Locate the cell with the specified text and output its (x, y) center coordinate. 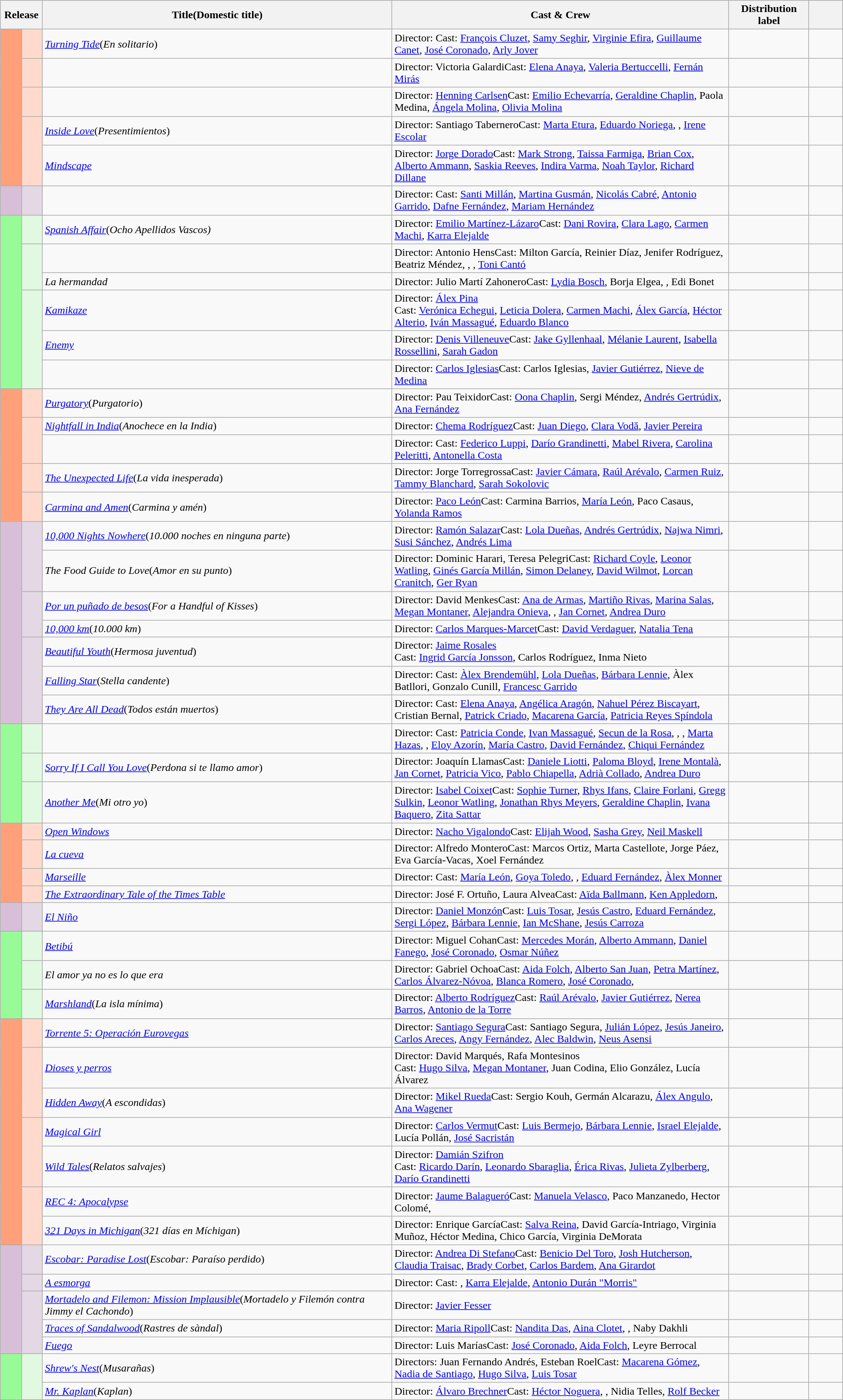
La hermandad (217, 281)
Director: Henning CarlsenCast: Emilio Echevarría, Geraldine Chaplin, Paola Medina, Ángela Molina, Olivia Molina (561, 101)
Carmina and Amen(Carmina y amén) (217, 507)
Director: Álvaro BrechnerCast: Héctor Noguera, , Nidia Telles, Rolf Becker (561, 1391)
The Unexpected Life(La vida inesperada) (217, 478)
La cueva (217, 854)
Director: Ramón SalazarCast: Lola Dueñas, Andrés Gertrúdix, Najwa Nimri, Susi Sánchez, Andrés Lima (561, 536)
Director: Mikel RuedaCast: Sergio Kouh, Germán Alcarazu, Álex Angulo, Ana Wagener (561, 1102)
The Food Guide to Love(Amor en su punto) (217, 571)
REC 4: Apocalypse (217, 1201)
Director: Jorge TorregrossaCast: Javier Cámara, Raúl Arévalo, Carmen Ruiz, Tammy Blanchard, Sarah Sokolovic (561, 478)
Torrente 5: Operación Eurovegas (217, 1033)
Director: Chema RodríguezCast: Juan Diego, Clara Vodă, Javier Pereira (561, 426)
Distribution label (769, 15)
Mr. Kaplan(Kaplan) (217, 1391)
Traces of Sandalwood(Rastres de sàndal) (217, 1328)
Director: Cast: Patricia Conde, Ivan Massagué, Secun de la Rosa, , , Marta Hazas, , Eloy Azorín, María Castro, David Fernández, Chiqui Fernández (561, 738)
Beautiful Youth(Hermosa juventud) (217, 651)
Director: Daniel MonzónCast: Luis Tosar, Jesús Castro, Eduard Fernández, Sergi López, Bárbara Lennie, Ian McShane, Jesús Carroza (561, 917)
Enemy (217, 345)
Mindscape (217, 165)
Director: Jaime Rosales Cast: Ingrid García Jonsson, Carlos Rodríguez, Inma Nieto (561, 651)
Director: Carlos IglesiasCast: Carlos Iglesias, Javier Gutiérrez, Nieve de Medina (561, 374)
Director: Luis MaríasCast: José Coronado, Aida Folch, Leyre Berrocal (561, 1345)
Escobar: Paradise Lost(Escobar: Paraíso perdido) (217, 1259)
Sorry If I Call You Love(Perdona si te llamo amor) (217, 767)
Open Windows (217, 831)
El amor ya no es lo que era (217, 975)
Director: Joaquín LlamasCast: Daniele Liotti, Paloma Bloyd, Irene Montalà, Jan Cornet, Patricia Vico, Pablo Chiapella, Adrià Collado, Andrea Duro (561, 767)
Release (21, 15)
El Niño (217, 917)
10,000 km(10.000 km) (217, 629)
Hidden Away(A escondidas) (217, 1102)
Director: Julio Martí ZahoneroCast: Lydia Bosch, Borja Elgea, , Edi Bonet (561, 281)
Director: Cast: Santi Millán, Martina Gusmán, Nicolás Cabré, Antonio Garrido, Dafne Fernández, Mariam Hernández (561, 200)
Director: Santiago SeguraCast: Santiago Segura, Julián López, Jesús Janeiro, Carlos Areces, Angy Fernández, Alec Baldwin, Neus Asensi (561, 1033)
10,000 Nights Nowhere(10.000 noches en ninguna parte) (217, 536)
Betibú (217, 946)
Magical Girl (217, 1132)
Director: Pau TeixidorCast: Oona Chaplin, Sergi Méndez, Andrés Gertrúdix, Ana Fernández (561, 403)
Director: Cast: , Karra Elejalde, Antonio Durán "Morris" (561, 1283)
Cast & Crew (561, 15)
Director: Nacho VigalondoCast: Elijah Wood, Sasha Grey, Neil Maskell (561, 831)
Director: David MenkesCast: Ana de Armas, Martiño Rivas, Marina Salas, Megan Montaner, Alejandra Onieva, , Jan Cornet, Andrea Duro (561, 606)
Director: Victoria GalardiCast: Elena Anaya, Valeria Bertuccelli, Fernán Mirás (561, 73)
The Extraordinary Tale of the Times Table (217, 894)
Director: Alberto RodríguezCast: Raúl Arévalo, Javier Gutiérrez, Nerea Barros, Antonio de la Torre (561, 1004)
Director: David Marqués, Rafa Montesinos Cast: Hugo Silva, Megan Montaner, Juan Codina, Elio González, Lucía Álvarez (561, 1068)
Director: Enrique GarcíaCast: Salva Reina, David García-Intriago, Virginia Muñoz, Héctor Medina, Chico García, Virginia DeMorata (561, 1231)
Director: José F. Ortuño, Laura AlveaCast: Aïda Ballmann, Ken Appledorn, (561, 894)
Director: Cast: María León, Goya Toledo, , Eduard Fernández, Àlex Monner (561, 877)
Director: Cast: Àlex Brendemühl, Lola Dueñas, Bárbara Lennie, Àlex Batllori, Gonzalo Cunill, Francesc Garrido (561, 681)
Falling Star(Stella candente) (217, 681)
Director: Carlos Marques-MarcetCast: David Verdaguer, Natalia Tena (561, 629)
Director: Andrea Di StefanoCast: Benicio Del Toro, Josh Hutcherson, Claudia Traisac, Brady Corbet, Carlos Bardem, Ana Girardot (561, 1259)
Director: Cast: Elena Anaya, Angélica Aragón, Nahuel Pérez Biscayart, Cristian Bernal, Patrick Criado, Macarena García, Patricia Reyes Spíndola (561, 709)
Wild Tales(Relatos salvajes) (217, 1166)
Purgatory(Purgatorio) (217, 403)
Director: Antonio HensCast: Milton García, Reinier Díaz, Jenifer Rodríguez, Beatriz Méndez, , , Toni Cantó (561, 258)
Mortadelo and Filemon: Mission Implausible(Mortadelo y Filemón contra Jimmy el Cachondo) (217, 1305)
321 Days in Michigan(321 días en Míchigan) (217, 1231)
Director: Jaume BalagueróCast: Manuela Velasco, Paco Manzanedo, Hector Colomé, (561, 1201)
Title(Domestic title) (217, 15)
Nightfall in India(Anochece en la India) (217, 426)
Director: Denis VilleneuveCast: Jake Gyllenhaal, Mélanie Laurent, Isabella Rossellini, Sarah Gadon (561, 345)
Director: Cast: François Cluzet, Samy Seghir, Virginie Efira, Guillaume Canet, José Coronado, Arly Jover (561, 44)
Another Me(Mi otro yo) (217, 802)
Director: Paco LeónCast: Carmina Barrios, María León, Paco Casaus, Yolanda Ramos (561, 507)
Director: Santiago TaberneroCast: Marta Etura, Eduardo Noriega, , Irene Escolar (561, 131)
Directors: Juan Fernando Andrés, Esteban RoelCast: Macarena Gómez, Nadia de Santiago, Hugo Silva, Luis Tosar (561, 1368)
Kamikaze (217, 310)
Director: Álex Pina Cast: Verónica Echegui, Leticia Dolera, Carmen Machi, Álex García, Héctor Alterio, Iván Massagué, Eduardo Blanco (561, 310)
Marseille (217, 877)
Director: Miguel CohanCast: Mercedes Morán, Alberto Ammann, Daniel Fanego, José Coronado, Osmar Núñez (561, 946)
Por un puñado de besos(For a Handful of Kisses) (217, 606)
Spanish Affair(Ocho Apellidos Vascos) (217, 230)
A esmorga (217, 1283)
Director: Gabriel OchoaCast: Aida Folch, Alberto San Juan, Petra Martínez, Carlos Álvarez-Nóvoa, Blanca Romero, José Coronado, (561, 975)
They Are All Dead(Todos están muertos) (217, 709)
Director: Cast: Federico Luppi, Darío Grandinetti, Mabel Rivera, Carolina Peleritti, Antonella Costa (561, 449)
Director: Javier Fesser (561, 1305)
Shrew's Nest(Musarañas) (217, 1368)
Director: Damián Szifron Cast: Ricardo Darín, Leonardo Sbaraglia, Érica Rivas, Julieta Zylberberg, Darío Grandinetti (561, 1166)
Director: Alfredo MonteroCast: Marcos Ortiz, Marta Castellote, Jorge Páez, Eva García-Vacas, Xoel Fernández (561, 854)
Director: Maria RipollCast: Nandita Das, Aina Clotet, , Naby Dakhli (561, 1328)
Director: Carlos VermutCast: Luis Bermejo, Bárbara Lennie, Israel Elejalde, Lucía Pollán, José Sacristán (561, 1132)
Director: Emilio Martínez-LázaroCast: Dani Rovira, Clara Lago, Carmen Machi, Karra Elejalde (561, 230)
Marshland(La isla mínima) (217, 1004)
Director: Jorge DoradoCast: Mark Strong, Taissa Farmiga, Brian Cox, Alberto Ammann, Saskia Reeves, Indira Varma, Noah Taylor, Richard Dillane (561, 165)
Turning Tide(En solitario) (217, 44)
Inside Love(Presentimientos) (217, 131)
Fuego (217, 1345)
Dioses y perros (217, 1068)
